For the text-containing cell, return its midpoint in (X, Y) coordinate format. 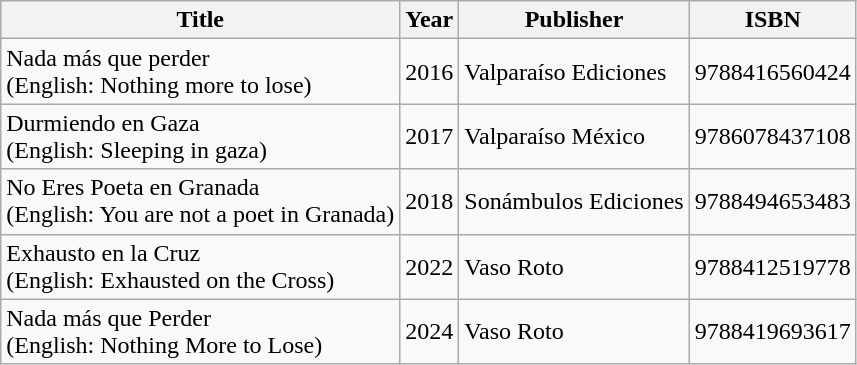
2016 (430, 72)
Publisher (574, 20)
Exhausto en la Cruz(English: Exhausted on the Cross) (200, 266)
9788412519778 (772, 266)
Year (430, 20)
9788419693617 (772, 332)
Nada más que Perder(English: Nothing More to Lose) (200, 332)
2024 (430, 332)
Durmiendo en Gaza(English: Sleeping in gaza) (200, 136)
Nada más que perder(English: Nothing more to lose) (200, 72)
Title (200, 20)
2017 (430, 136)
9786078437108 (772, 136)
ISBN (772, 20)
Valparaíso Ediciones (574, 72)
2022 (430, 266)
9788416560424 (772, 72)
Sonámbulos Ediciones (574, 202)
9788494653483 (772, 202)
2018 (430, 202)
No Eres Poeta en Granada(English: You are not a poet in Granada) (200, 202)
Valparaíso México (574, 136)
